From the cell containing the given text, extract its center point as (x, y) coordinate. 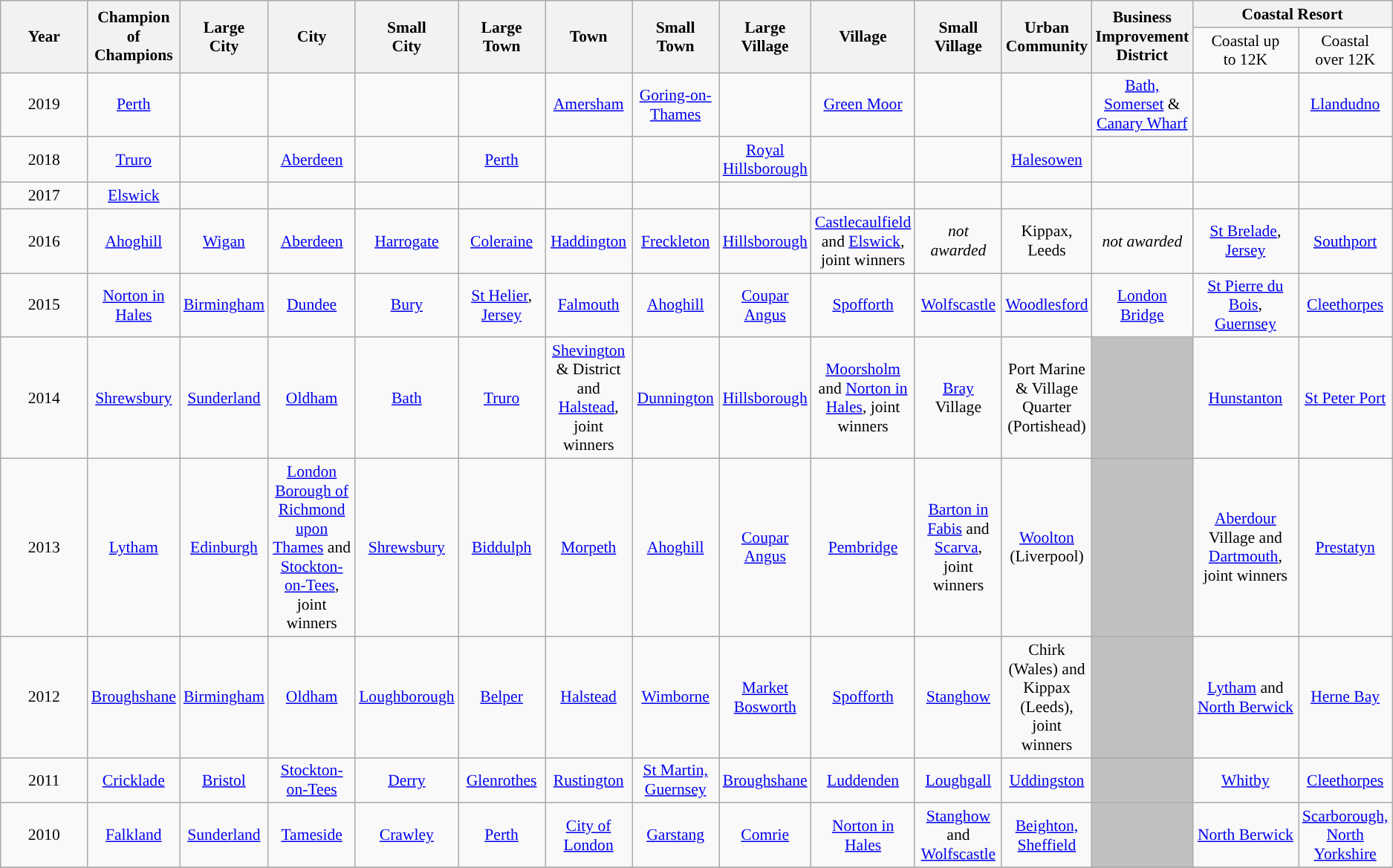
Coastal up to 12K (1245, 50)
Herne Bay (1345, 696)
Bath, Somerset & Canary Wharf (1143, 105)
Loughgall (958, 780)
Amersham (588, 105)
Stanghow (958, 696)
LargeCity (224, 37)
Lytham (134, 548)
2018 (45, 160)
2017 (45, 196)
Tameside (312, 836)
Wimborne (676, 696)
Royal Hillsborough (765, 160)
Castlecaulfield and Elswick, joint winners (863, 241)
Haddington (588, 241)
St Peter Port (1345, 398)
Dunnington (676, 398)
2011 (45, 780)
Kippax, Leeds (1046, 241)
Port Marine & Village Quarter (Portishead) (1046, 398)
Belper (502, 696)
Pembridge (863, 548)
Champion of Champions (134, 37)
Derry (406, 780)
St Brelade, Jersey (1245, 241)
Elswick (134, 196)
Prestatyn (1345, 548)
2019 (45, 105)
Stockton-on-Tees (312, 780)
Glenrothes (502, 780)
2014 (45, 398)
Beighton, Sheffield (1046, 836)
Llandudno (1345, 105)
City of London (588, 836)
Scarborough, North Yorkshire (1345, 836)
SmallTown (676, 37)
Bath (406, 398)
Bristol (224, 780)
Woodlesford (1046, 306)
Biddulph (502, 548)
London Bridge (1143, 306)
SmallVillage (958, 37)
Loughborough (406, 696)
Crawley (406, 836)
Southport (1345, 241)
Uddingston (1046, 780)
City (312, 37)
2015 (45, 306)
Freckleton (676, 241)
Moorsholm and Norton in Hales, joint winners (863, 398)
Morpeth (588, 548)
Bray Village (958, 398)
2013 (45, 548)
Chirk (Wales) and Kippax (Leeds), joint winners (1046, 696)
St Martin, Guernsey (676, 780)
Bury (406, 306)
Whitby (1245, 780)
Luddenden (863, 780)
Falkland (134, 836)
St Helier, Jersey (502, 306)
Green Moor (863, 105)
Coastal over 12K (1345, 50)
Aberdour Village and Dartmouth, joint winners (1245, 548)
St Pierre du Bois, Guernsey (1245, 306)
Shevington & District and Halstead, joint winners (588, 398)
Stanghow and Wolfscastle (958, 836)
Barton in Fabis and Scarva, joint winners (958, 548)
SmallCity (406, 37)
Business Improvement District (1143, 37)
Harrogate (406, 241)
Rustington (588, 780)
Garstang (676, 836)
Edinburgh (224, 548)
Lytham and North Berwick (1245, 696)
Coastal Resort (1293, 14)
Village (863, 37)
Wigan (224, 241)
LargeVillage (765, 37)
Comrie (765, 836)
Dundee (312, 306)
UrbanCommunity (1046, 37)
North Berwick (1245, 836)
Falmouth (588, 306)
Market Bosworth (765, 696)
LargeTown (502, 37)
Halstead (588, 696)
Wolfscastle (958, 306)
Town (588, 37)
Year (45, 37)
2010 (45, 836)
Goring-on-Thames (676, 105)
2016 (45, 241)
London Borough of Richmond upon Thames and Stockton-on-Tees,joint winners (312, 548)
Coleraine (502, 241)
Woolton (Liverpool) (1046, 548)
Hunstanton (1245, 398)
Cricklade (134, 780)
2012 (45, 696)
Halesowen (1046, 160)
